Find where the given text appears and provide that cell's center as [X, Y] coordinate. 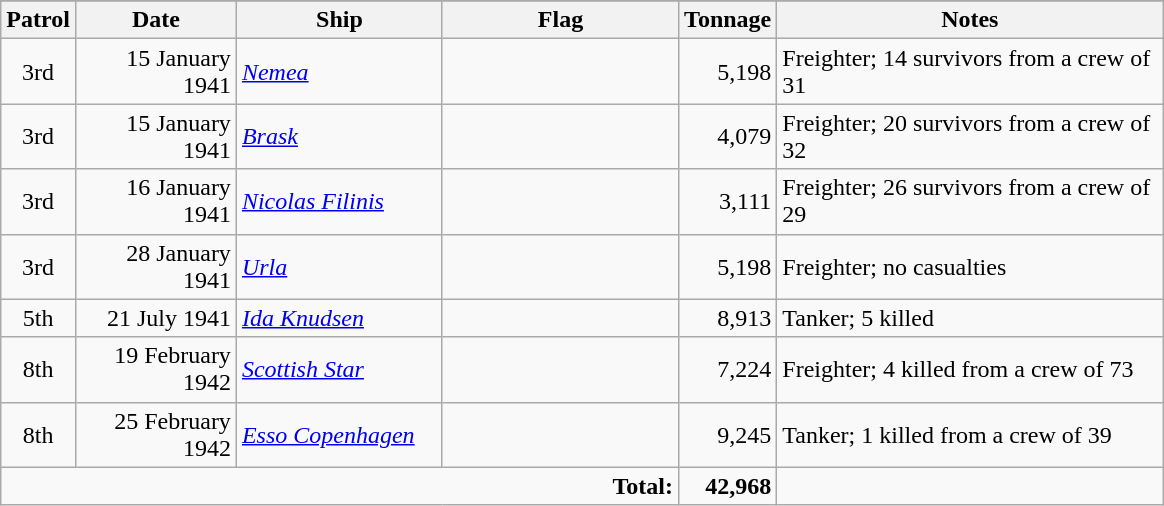
25 February 1942 [156, 434]
Tanker; 1 killed from a crew of 39 [970, 434]
42,968 [728, 486]
4,079 [728, 136]
Tonnage [728, 20]
Ship [339, 20]
9,245 [728, 434]
Tanker; 5 killed [970, 318]
5th [38, 318]
Total: [340, 486]
Esso Copenhagen [339, 434]
28 January 1941 [156, 266]
21 July 1941 [156, 318]
7,224 [728, 370]
Flag [560, 20]
Patrol [38, 20]
Urla [339, 266]
8,913 [728, 318]
Scottish Star [339, 370]
Nicolas Filinis [339, 202]
Freighter; no casualties [970, 266]
3,111 [728, 202]
Freighter; 26 survivors from a crew of 29 [970, 202]
19 February 1942 [156, 370]
Freighter; 14 survivors from a crew of 31 [970, 72]
Freighter; 4 killed from a crew of 73 [970, 370]
16 January 1941 [156, 202]
Freighter; 20 survivors from a crew of 32 [970, 136]
Ida Knudsen [339, 318]
Date [156, 20]
Notes [970, 20]
Nemea [339, 72]
Brask [339, 136]
